Output the (x, y) coordinate of the center of the cell containing the given text.  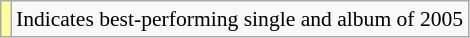
Indicates best-performing single and album of 2005 (240, 19)
